Find where the given text appears and provide that cell's center as [x, y] coordinate. 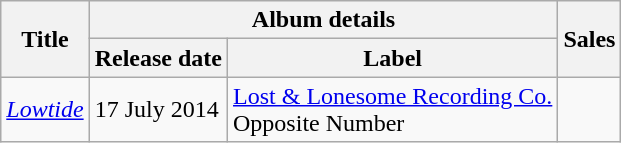
Sales [590, 39]
Lowtide [45, 110]
Lost & Lonesome Recording Co.Opposite Number [393, 110]
17 July 2014 [158, 110]
Release date [158, 58]
Label [393, 58]
Title [45, 39]
Album details [324, 20]
